From the cell containing the given text, extract its center point as (X, Y) coordinate. 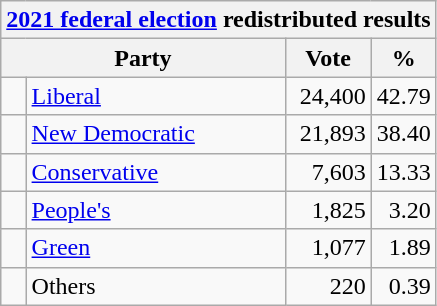
1.89 (404, 248)
21,893 (328, 134)
Party (143, 58)
7,603 (328, 172)
24,400 (328, 96)
People's (156, 210)
13.33 (404, 172)
3.20 (404, 210)
Vote (328, 58)
0.39 (404, 286)
38.40 (404, 134)
1,077 (328, 248)
Conservative (156, 172)
New Democratic (156, 134)
Green (156, 248)
Liberal (156, 96)
42.79 (404, 96)
220 (328, 286)
% (404, 58)
Others (156, 286)
2021 federal election redistributed results (218, 20)
1,825 (328, 210)
